Pinpoint the cell where the given text exists, returning its (X, Y) midpoint coordinate. 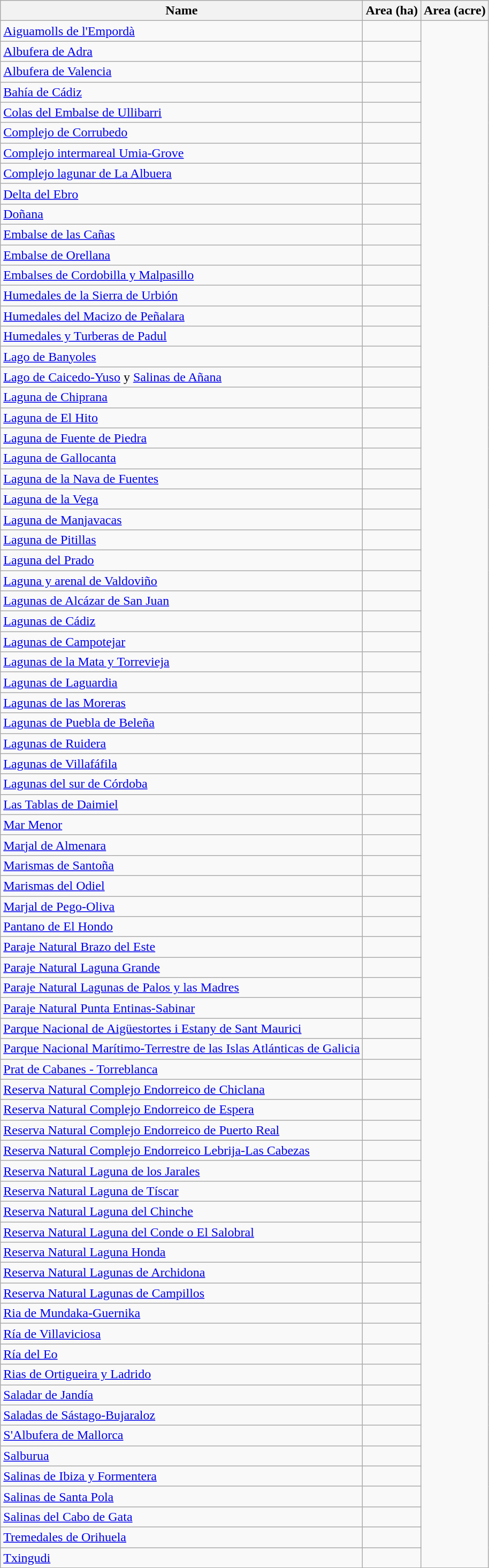
Reserva Natural Complejo Endorreico Lebrija-Las Cabezas (182, 1150)
Las Tablas de Daimiel (182, 804)
Delta del Ebro (182, 194)
Marismas del Odiel (182, 886)
Paraje Natural Lagunas de Palos y las Madres (182, 988)
Salinas del Cabo de Gata (182, 1517)
Ría del Eo (182, 1354)
Reserva Natural Lagunas de Campillos (182, 1293)
Txingudi (182, 1558)
Laguna del Prado (182, 560)
Laguna de la Nava de Fuentes (182, 479)
Parque Nacional de Aigüestortes i Estany de Sant Maurici (182, 1028)
Laguna de Fuente de Piedra (182, 438)
Reserva Natural Complejo Endorreico de Chiclana (182, 1089)
Paraje Natural Brazo del Este (182, 947)
Mar Menor (182, 825)
Salinas de Santa Pola (182, 1496)
Lagunas de Laguardia (182, 682)
Ria de Mundaka-Guernika (182, 1313)
Laguna de Chiprana (182, 397)
Lagunas de Ruidera (182, 743)
Ría de Villaviciosa (182, 1334)
Humedales y Turberas de Padul (182, 336)
Complejo intermareal Umia-Grove (182, 153)
Lagunas de Villafáfila (182, 764)
Laguna de Gallocanta (182, 458)
Laguna y arenal de Valdoviño (182, 580)
Reserva Natural Lagunas de Archidona (182, 1273)
Reserva Natural Laguna del Chinche (182, 1211)
Tremedales de Orihuela (182, 1537)
Complejo de Corrubedo (182, 133)
Lagunas de las Moreras (182, 703)
Parque Nacional Marítimo-Terrestre de las Islas Atlánticas de Galicia (182, 1049)
Laguna de El Hito (182, 418)
Saladas de Sástago-Bujaraloz (182, 1415)
Laguna de Pitillas (182, 540)
Lagunas de la Mata y Torrevieja (182, 662)
Pantano de El Hondo (182, 927)
Lago de Banyoles (182, 357)
Lagunas de Cádiz (182, 621)
Humedales del Macizo de Peñalara (182, 316)
Humedales de la Sierra de Urbión (182, 296)
Rias de Ortigueira y Ladrido (182, 1374)
Colas del Embalse de Ullibarri (182, 112)
Reserva Natural Laguna de los Jarales (182, 1171)
Lagunas de Alcázar de San Juan (182, 601)
Lagunas del sur de Córdoba (182, 784)
Reserva Natural Laguna del Conde o El Salobral (182, 1232)
Lagunas de Puebla de Beleña (182, 723)
Reserva Natural Complejo Endorreico de Puerto Real (182, 1130)
Lago de Caicedo-Yuso y Salinas de Añana (182, 377)
Paraje Natural Laguna Grande (182, 967)
Saladar de Jandía (182, 1395)
Lagunas de Campotejar (182, 642)
Laguna de Manjavacas (182, 519)
S'Albufera de Mallorca (182, 1435)
Marismas de Santoña (182, 865)
Complejo lagunar de La Albuera (182, 173)
Area (ha) (392, 11)
Albufera de Valencia (182, 72)
Aiguamolls de l'Empordà (182, 31)
Salburua (182, 1456)
Doñana (182, 214)
Laguna de la Vega (182, 499)
Area (acre) (455, 11)
Salinas de Ibiza y Formentera (182, 1476)
Albufera de Adra (182, 51)
Embalse de Orellana (182, 255)
Name (182, 11)
Reserva Natural Complejo Endorreico de Espera (182, 1110)
Marjal de Pego-Oliva (182, 906)
Bahía de Cádiz (182, 92)
Reserva Natural Laguna de Tíscar (182, 1191)
Paraje Natural Punta Entinas-Sabinar (182, 1008)
Marjal de Almenara (182, 845)
Reserva Natural Laguna Honda (182, 1252)
Embalses de Cordobilla y Malpasillo (182, 275)
Embalse de las Cañas (182, 234)
Prat de Cabanes - Torreblanca (182, 1069)
